Return the [x, y] coordinate for the center point of the cell that contains the specified text.  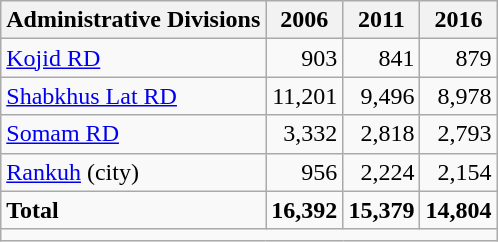
2,154 [458, 172]
2006 [304, 20]
841 [382, 58]
2011 [382, 20]
Total [134, 210]
956 [304, 172]
2,793 [458, 134]
8,978 [458, 96]
2016 [458, 20]
2,224 [382, 172]
Administrative Divisions [134, 20]
Shabkhus Lat RD [134, 96]
16,392 [304, 210]
3,332 [304, 134]
2,818 [382, 134]
15,379 [382, 210]
Rankuh (city) [134, 172]
14,804 [458, 210]
Somam RD [134, 134]
903 [304, 58]
11,201 [304, 96]
9,496 [382, 96]
879 [458, 58]
Kojid RD [134, 58]
